Locate the cell with the specified text and output its (X, Y) center coordinate. 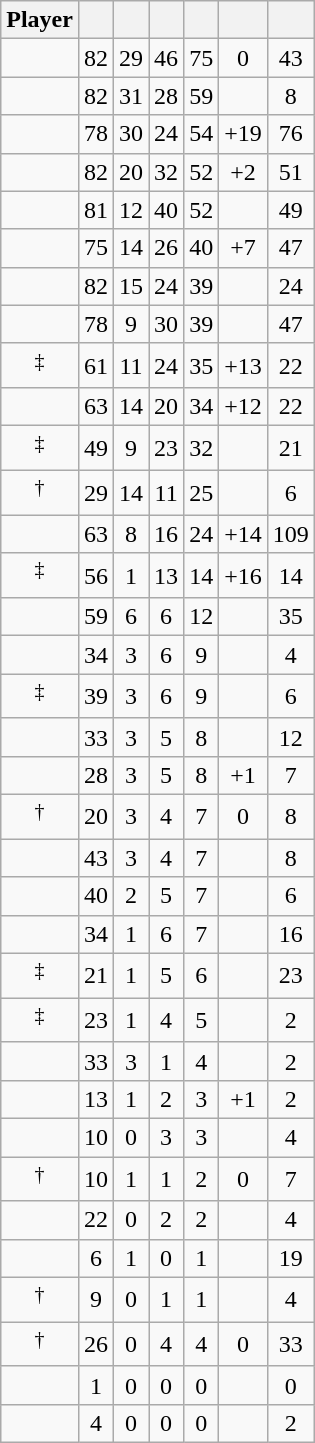
54 (202, 134)
+16 (244, 576)
+13 (244, 366)
81 (96, 210)
19 (290, 1258)
+7 (244, 248)
46 (166, 58)
56 (96, 576)
76 (290, 134)
31 (132, 96)
15 (132, 286)
109 (290, 534)
61 (96, 366)
+12 (244, 407)
25 (202, 492)
51 (290, 172)
Player (40, 20)
+19 (244, 134)
+2 (244, 172)
+14 (244, 534)
